Capture the cell that displays the provided text and extract its (X, Y) central coordinate. 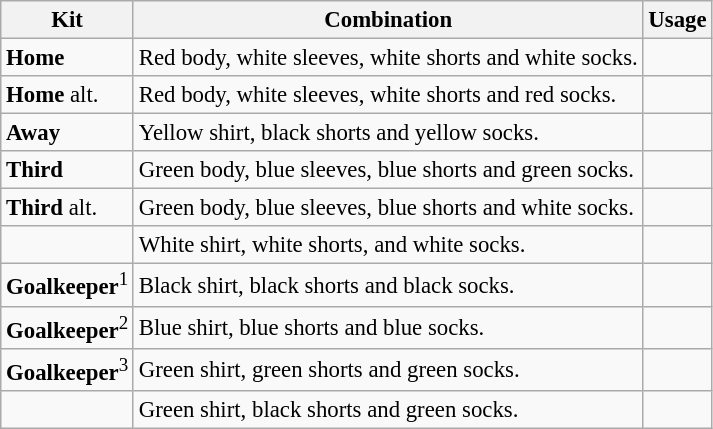
Home (68, 58)
Green body, blue sleeves, blue shorts and green socks. (388, 170)
Goalkeeper1 (68, 285)
Combination (388, 20)
White shirt, white shorts, and white socks. (388, 245)
Green body, blue sleeves, blue shorts and white socks. (388, 208)
Third (68, 170)
Goalkeeper2 (68, 327)
Goalkeeper3 (68, 369)
Green shirt, black shorts and green socks. (388, 410)
Black shirt, black shorts and black socks. (388, 285)
Third alt. (68, 208)
Green shirt, green shorts and green socks. (388, 369)
Red body, white sleeves, white shorts and red socks. (388, 95)
Yellow shirt, black shorts and yellow socks. (388, 133)
Away (68, 133)
Kit (68, 20)
Red body, white sleeves, white shorts and white socks. (388, 58)
Blue shirt, blue shorts and blue socks. (388, 327)
Usage (678, 20)
Home alt. (68, 95)
